Capture the cell that displays the provided text and extract its [x, y] central coordinate. 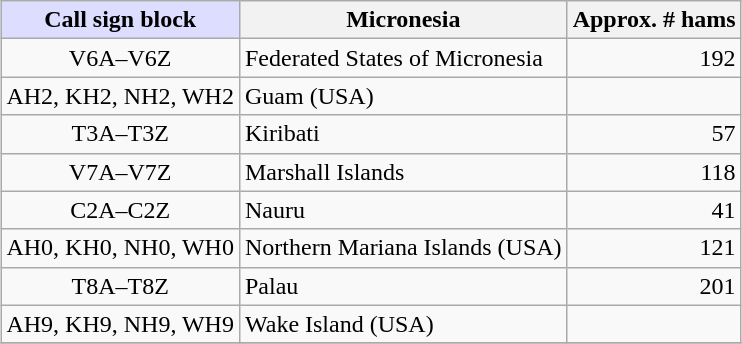
57 [654, 134]
Call sign block [120, 20]
V6A–V6Z [120, 58]
121 [654, 248]
Palau [403, 286]
Micronesia [403, 20]
118 [654, 172]
T8A–T8Z [120, 286]
41 [654, 210]
AH9, KH9, NH9, WH9 [120, 324]
Marshall Islands [403, 172]
Approx. # hams [654, 20]
C2A–C2Z [120, 210]
192 [654, 58]
201 [654, 286]
Federated States of Micronesia [403, 58]
AH2, KH2, NH2, WH2 [120, 96]
Wake Island (USA) [403, 324]
Northern Mariana Islands (USA) [403, 248]
AH0, KH0, NH0, WH0 [120, 248]
T3A–T3Z [120, 134]
Guam (USA) [403, 96]
V7A–V7Z [120, 172]
Nauru [403, 210]
Kiribati [403, 134]
